Detect which cell encompasses the target text, then output its [X, Y] center coordinate. 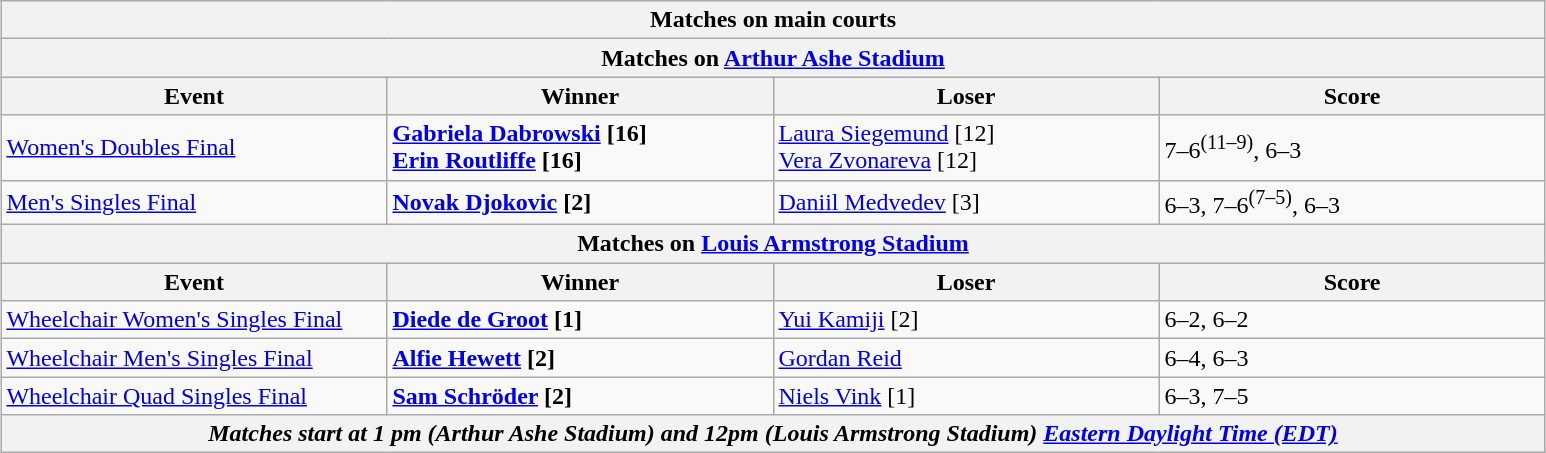
Wheelchair Men's Singles Final [194, 358]
Wheelchair Quad Singles Final [194, 396]
Diede de Groot [1] [580, 320]
6–2, 6–2 [1352, 320]
Men's Singles Final [194, 202]
Matches start at 1 pm (Arthur Ashe Stadium) and 12pm (Louis Armstrong Stadium) Eastern Daylight Time (EDT) [773, 434]
6–3, 7–5 [1352, 396]
Women's Doubles Final [194, 148]
6–4, 6–3 [1352, 358]
7–6(11–9), 6–3 [1352, 148]
Sam Schröder [2] [580, 396]
Gabriela Dabrowski [16] Erin Routliffe [16] [580, 148]
Laura Siegemund [12] Vera Zvonareva [12] [966, 148]
Daniil Medvedev [3] [966, 202]
Yui Kamiji [2] [966, 320]
Gordan Reid [966, 358]
Matches on Louis Armstrong Stadium [773, 244]
6–3, 7–6(7–5), 6–3 [1352, 202]
Wheelchair Women's Singles Final [194, 320]
Matches on Arthur Ashe Stadium [773, 58]
Niels Vink [1] [966, 396]
Alfie Hewett [2] [580, 358]
Novak Djokovic [2] [580, 202]
Matches on main courts [773, 20]
